Output the (X, Y) coordinate of the center of the cell containing the given text.  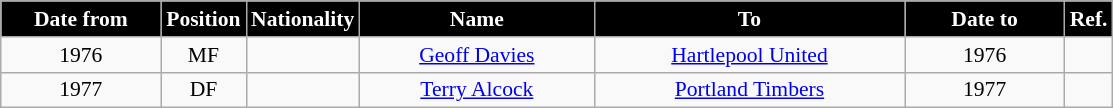
To (749, 19)
Position (204, 19)
MF (204, 55)
Terry Alcock (476, 90)
Hartlepool United (749, 55)
DF (204, 90)
Portland Timbers (749, 90)
Ref. (1089, 19)
Nationality (302, 19)
Name (476, 19)
Geoff Davies (476, 55)
Date from (81, 19)
Date to (985, 19)
